Return the (X, Y) coordinate for the center point of the cell that contains the specified text.  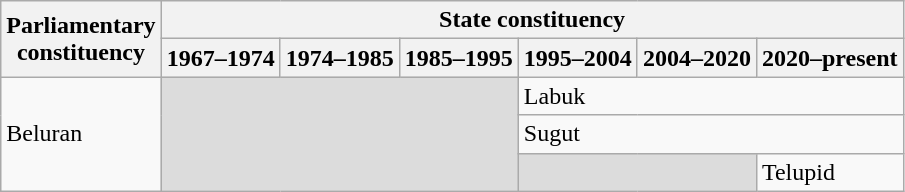
1967–1974 (220, 58)
Telupid (830, 172)
1995–2004 (578, 58)
Beluran (81, 134)
2004–2020 (696, 58)
1974–1985 (340, 58)
State constituency (532, 20)
2020–present (830, 58)
Labuk (710, 96)
Parliamentaryconstituency (81, 39)
Sugut (710, 134)
1985–1995 (458, 58)
